Return (X, Y) of the center of cell containing provided text 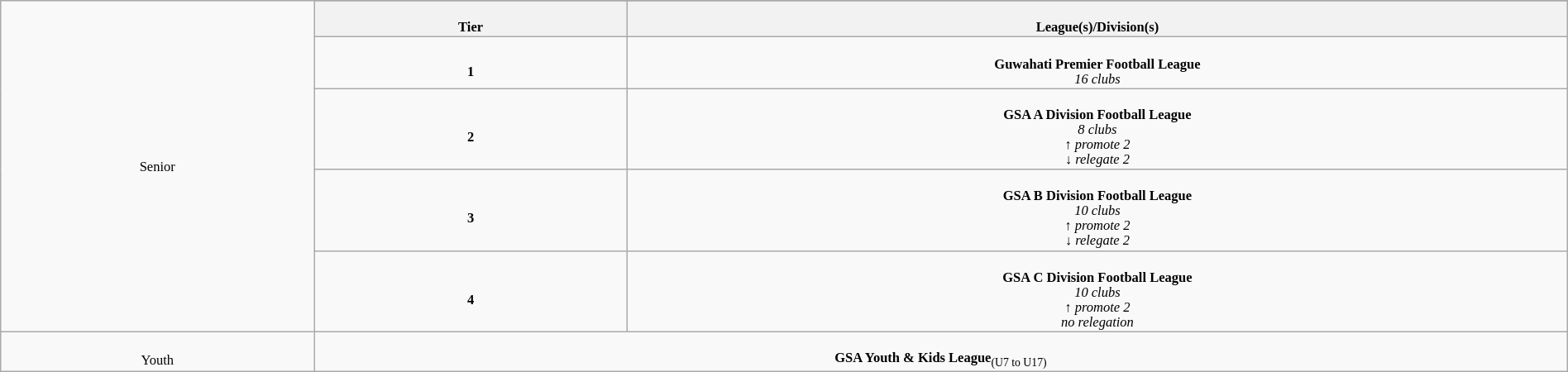
GSA B Division Football League10 clubs↑ promote 2↓ relegate 2 (1098, 210)
Guwahati Premier Football League16 clubs (1098, 63)
Tier (471, 19)
GSA A Division Football League8 clubs↑ promote 2↓ relegate 2 (1098, 129)
3 (471, 210)
4 (471, 291)
Senior (157, 166)
Youth (157, 352)
GSA Youth & Kids League(U7 to U17) (941, 352)
1 (471, 63)
GSA C Division Football League10 clubs↑ promote 2no relegation (1098, 291)
League(s)/Division(s) (1098, 19)
2 (471, 129)
